Detect which cell encompasses the target text, then output its [X, Y] center coordinate. 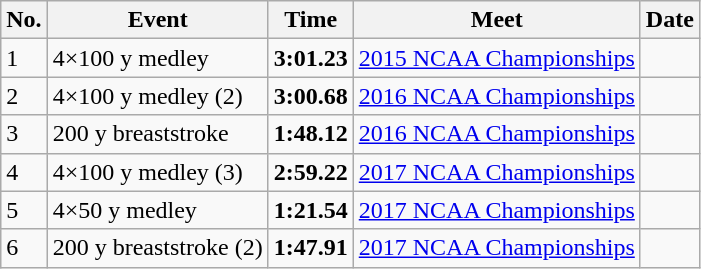
6 [24, 248]
No. [24, 20]
1 [24, 58]
4×50 y medley [158, 210]
1:47.91 [310, 248]
4 [24, 172]
Time [310, 20]
1:21.54 [310, 210]
Event [158, 20]
5 [24, 210]
Meet [496, 20]
4×100 y medley [158, 58]
2015 NCAA Championships [496, 58]
3:00.68 [310, 96]
4×100 y medley (2) [158, 96]
2:59.22 [310, 172]
200 y breaststroke (2) [158, 248]
4×100 y medley (3) [158, 172]
2 [24, 96]
200 y breaststroke [158, 134]
1:48.12 [310, 134]
3 [24, 134]
Date [670, 20]
3:01.23 [310, 58]
